Determine the [x, y] coordinate at the center of the cell enclosing the given text.  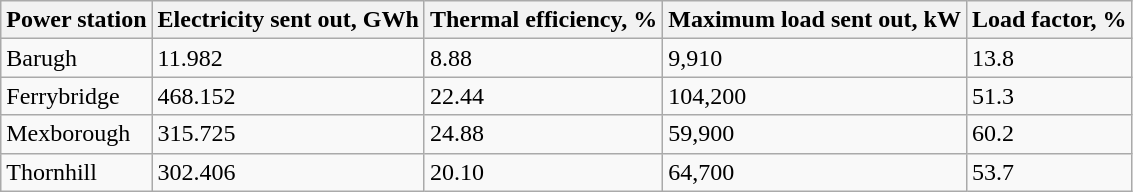
11.982 [288, 58]
53.7 [1049, 172]
Thermal efficiency, % [543, 20]
20.10 [543, 172]
Maximum load sent out, kW [815, 20]
315.725 [288, 134]
24.88 [543, 134]
64,700 [815, 172]
Power station [76, 20]
59,900 [815, 134]
60.2 [1049, 134]
13.8 [1049, 58]
Load factor, % [1049, 20]
302.406 [288, 172]
104,200 [815, 96]
Ferrybridge [76, 96]
51.3 [1049, 96]
8.88 [543, 58]
22.44 [543, 96]
Barugh [76, 58]
468.152 [288, 96]
Electricity sent out, GWh [288, 20]
Mexborough [76, 134]
9,910 [815, 58]
Thornhill [76, 172]
